Pinpoint the cell where the given text exists, returning its (X, Y) midpoint coordinate. 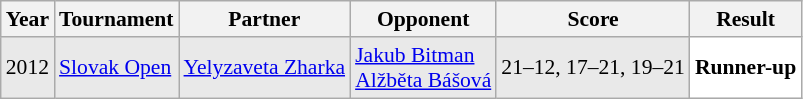
Slovak Open (116, 68)
Partner (265, 19)
Score (593, 19)
Year (28, 19)
Yelyzaveta Zharka (265, 68)
Opponent (423, 19)
2012 (28, 68)
Tournament (116, 19)
Jakub Bitman Alžběta Bášová (423, 68)
Result (746, 19)
Runner-up (746, 68)
21–12, 17–21, 19–21 (593, 68)
